Detect which cell encompasses the target text, then output its (x, y) center coordinate. 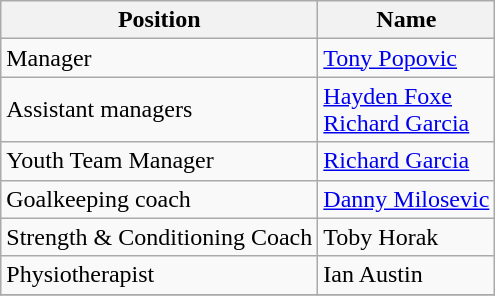
Youth Team Manager (160, 161)
Tony Popovic (406, 58)
Hayden Foxe Richard Garcia (406, 110)
Strength & Conditioning Coach (160, 237)
Position (160, 20)
Name (406, 20)
Goalkeeping coach (160, 199)
Physiotherapist (160, 275)
Richard Garcia (406, 161)
Danny Milosevic (406, 199)
Toby Horak (406, 237)
Assistant managers (160, 110)
Manager (160, 58)
Ian Austin (406, 275)
